Return (x, y) of the center of cell containing provided text 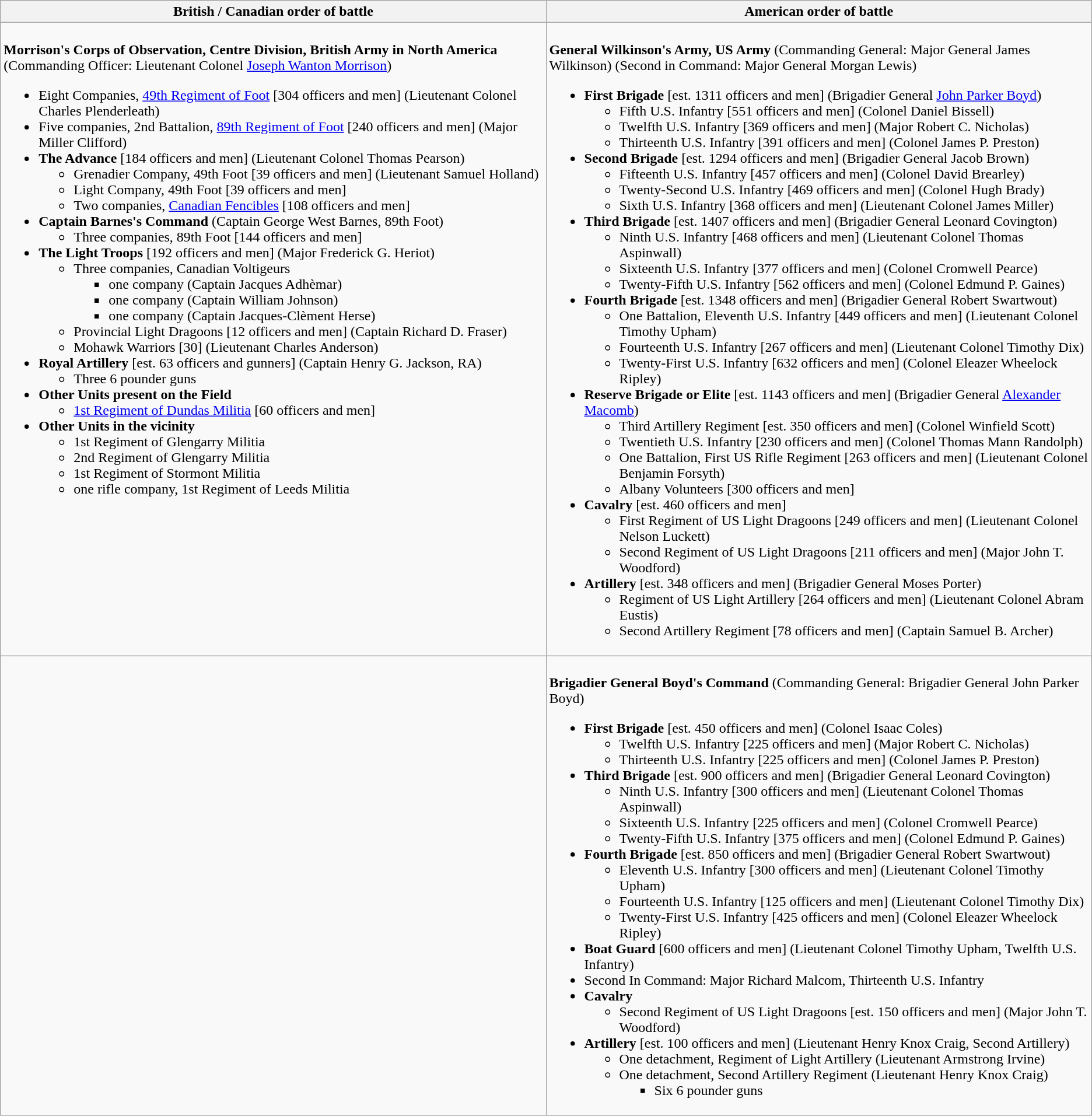
American order of battle (819, 12)
British / Canadian order of battle (273, 12)
